Locate the cell with the specified text and output its [x, y] center coordinate. 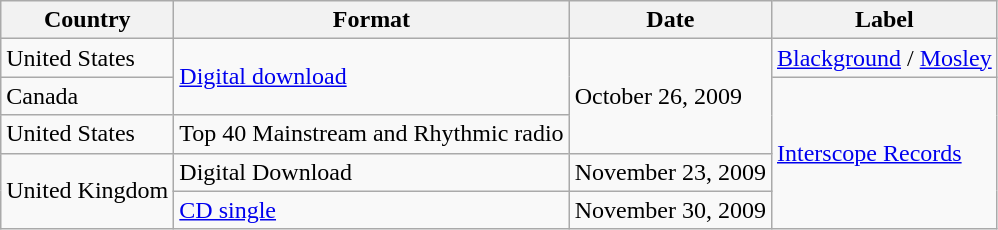
Country [88, 20]
Interscope Records [884, 153]
October 26, 2009 [670, 96]
Canada [88, 96]
Digital download [372, 77]
Top 40 Mainstream and Rhythmic radio [372, 134]
Blackground / Mosley [884, 58]
United Kingdom [88, 191]
Label [884, 20]
November 30, 2009 [670, 210]
Format [372, 20]
Digital Download [372, 172]
November 23, 2009 [670, 172]
Date [670, 20]
CD single [372, 210]
